Locate the cell with the specified text and output its [x, y] center coordinate. 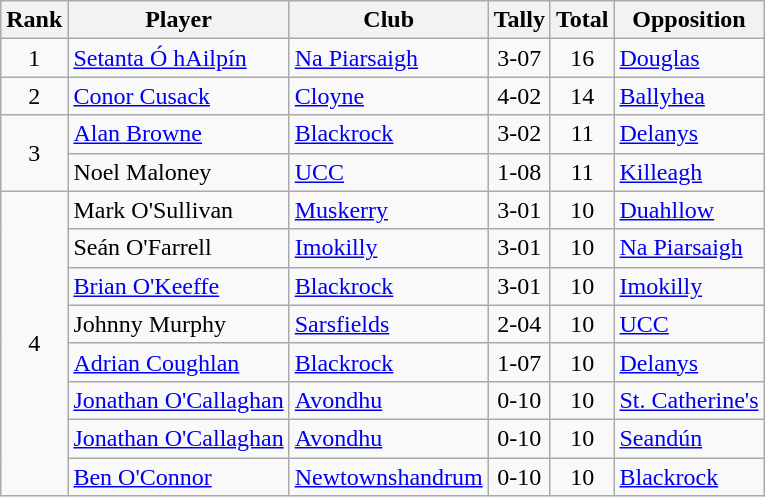
1 [34, 58]
4 [34, 343]
Alan Browne [178, 134]
Conor Cusack [178, 96]
Seandún [689, 438]
Setanta Ó hAilpín [178, 58]
Total [582, 20]
Noel Maloney [178, 172]
Brian O'Keeffe [178, 286]
Tally [519, 20]
Newtownshandrum [388, 477]
3-02 [519, 134]
3-07 [519, 58]
3 [34, 153]
Player [178, 20]
Opposition [689, 20]
14 [582, 96]
1-07 [519, 362]
16 [582, 58]
Duahllow [689, 210]
Club [388, 20]
Johnny Murphy [178, 324]
Cloyne [388, 96]
Douglas [689, 58]
Muskerry [388, 210]
Rank [34, 20]
Mark O'Sullivan [178, 210]
1-08 [519, 172]
Ballyhea [689, 96]
2-04 [519, 324]
Killeagh [689, 172]
St. Catherine's [689, 400]
2 [34, 96]
4-02 [519, 96]
Sarsfields [388, 324]
Seán O'Farrell [178, 248]
Ben O'Connor [178, 477]
Adrian Coughlan [178, 362]
